Return the (x, y) coordinate for the center point of the cell that contains the specified text.  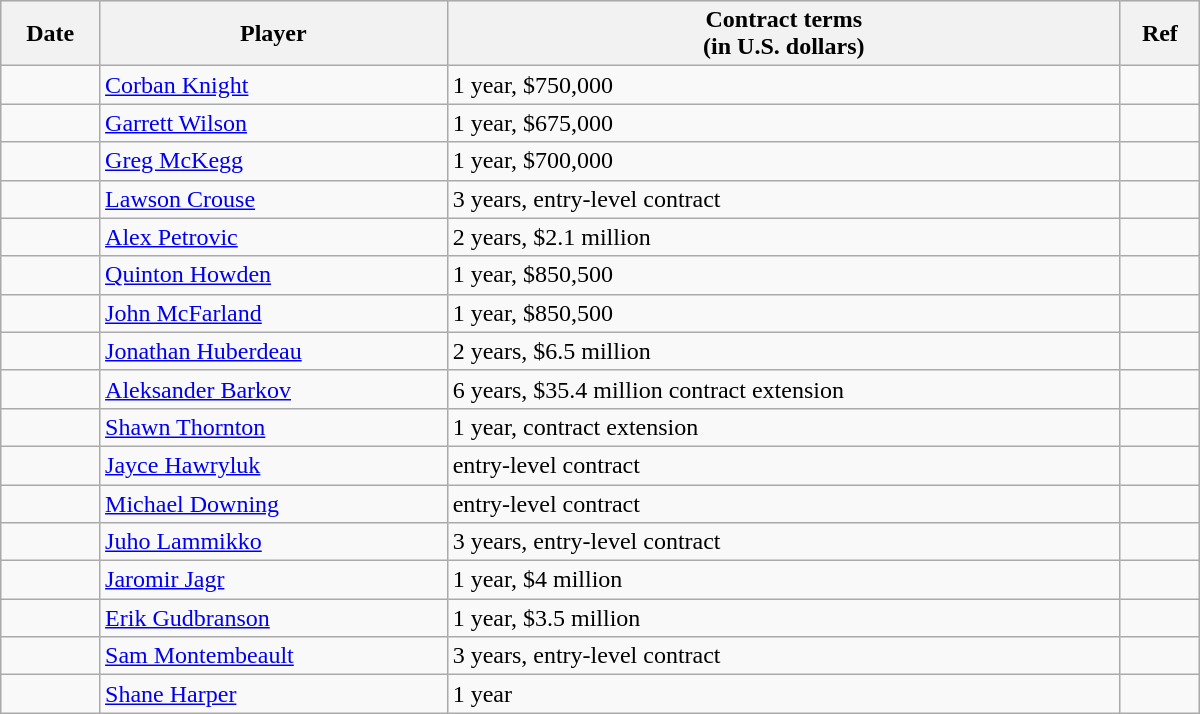
Alex Petrovic (274, 237)
Greg McKegg (274, 161)
Lawson Crouse (274, 199)
Shawn Thornton (274, 427)
Michael Downing (274, 503)
Corban Knight (274, 85)
Player (274, 34)
1 year, $750,000 (784, 85)
Aleksander Barkov (274, 389)
Ref (1160, 34)
Quinton Howden (274, 275)
Juho Lammikko (274, 542)
2 years, $6.5 million (784, 351)
1 year, $3.5 million (784, 618)
1 year (784, 694)
Date (50, 34)
1 year, $4 million (784, 580)
John McFarland (274, 313)
6 years, $35.4 million contract extension (784, 389)
Jayce Hawryluk (274, 465)
Contract terms(in U.S. dollars) (784, 34)
1 year, contract extension (784, 427)
Jonathan Huberdeau (274, 351)
Sam Montembeault (274, 656)
Shane Harper (274, 694)
Garrett Wilson (274, 123)
Erik Gudbranson (274, 618)
2 years, $2.1 million (784, 237)
1 year, $700,000 (784, 161)
1 year, $675,000 (784, 123)
Jaromir Jagr (274, 580)
